Search for the cell housing the specified text and yield its [X, Y] center coordinate. 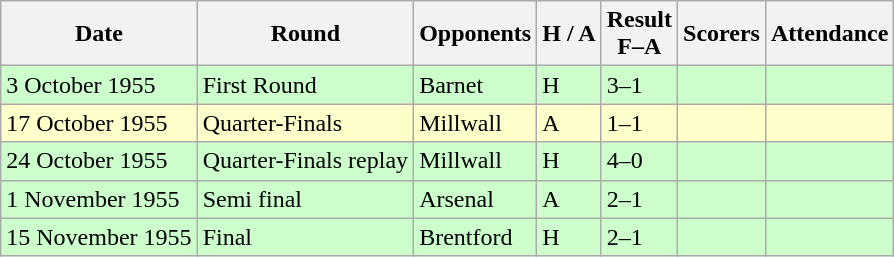
Round [306, 34]
Opponents [476, 34]
Brentford [476, 237]
Date [99, 34]
Attendance [829, 34]
First Round [306, 85]
4–0 [639, 161]
Scorers [722, 34]
Quarter-Finals replay [306, 161]
Quarter-Finals [306, 123]
H / A [569, 34]
ResultF–A [639, 34]
Semi final [306, 199]
Barnet [476, 85]
Arsenal [476, 199]
15 November 1955 [99, 237]
17 October 1955 [99, 123]
3 October 1955 [99, 85]
Final [306, 237]
24 October 1955 [99, 161]
1–1 [639, 123]
3–1 [639, 85]
1 November 1955 [99, 199]
